Provide the [x, y] coordinate of the cell's center where the given text is located.  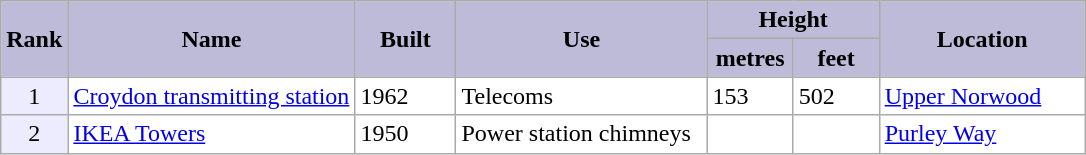
IKEA Towers [212, 134]
Power station chimneys [582, 134]
Use [582, 39]
1950 [406, 134]
Rank [34, 39]
502 [836, 96]
feet [836, 58]
Location [982, 39]
Height [793, 20]
153 [750, 96]
Croydon transmitting station [212, 96]
1 [34, 96]
Purley Way [982, 134]
Name [212, 39]
metres [750, 58]
Upper Norwood [982, 96]
Telecoms [582, 96]
Built [406, 39]
1962 [406, 96]
2 [34, 134]
